Capture the cell that displays the provided text and extract its [x, y] central coordinate. 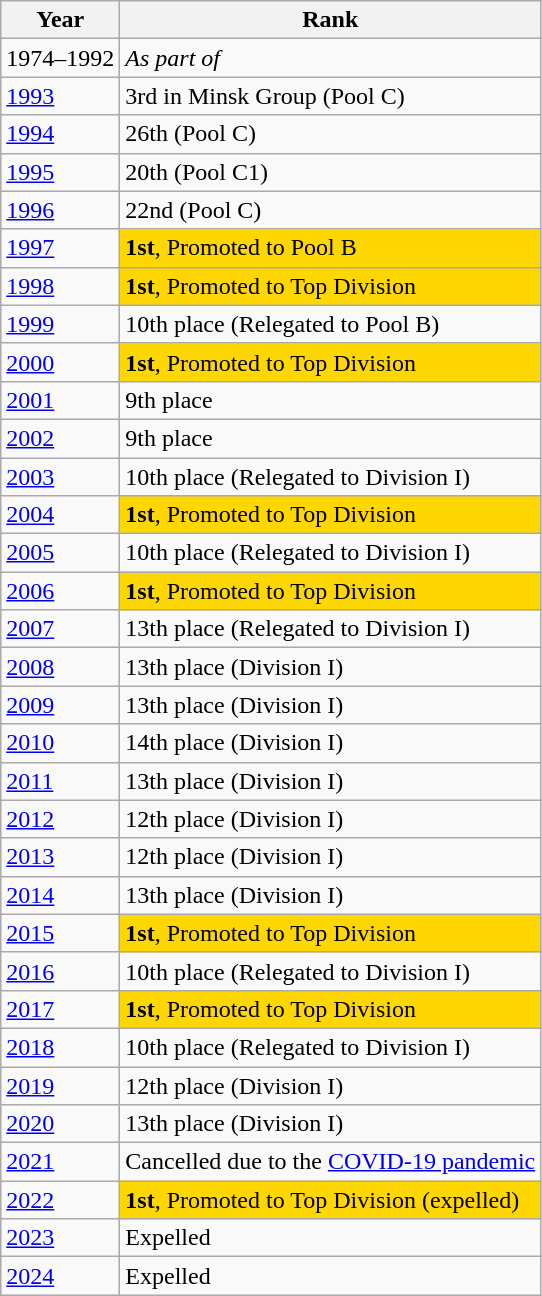
2012 [60, 819]
1999 [60, 324]
1974–1992 [60, 58]
1998 [60, 286]
2006 [60, 591]
22nd (Pool C) [330, 210]
2021 [60, 1162]
2000 [60, 362]
10th place (Relegated to Pool B) [330, 324]
2024 [60, 1276]
As part of [330, 58]
2022 [60, 1200]
1st, Promoted to Pool B [330, 248]
2010 [60, 743]
3rd in Minsk Group (Pool C) [330, 96]
1993 [60, 96]
2004 [60, 515]
2011 [60, 781]
1995 [60, 172]
Year [60, 20]
2018 [60, 1047]
2017 [60, 1009]
2002 [60, 438]
2007 [60, 629]
2020 [60, 1124]
2014 [60, 895]
2016 [60, 971]
1996 [60, 210]
13th place (Relegated to Division I) [330, 629]
26th (Pool C) [330, 134]
2008 [60, 667]
2001 [60, 400]
2015 [60, 933]
2003 [60, 477]
1994 [60, 134]
1997 [60, 248]
Rank [330, 20]
14th place (Division I) [330, 743]
20th (Pool C1) [330, 172]
2009 [60, 705]
2013 [60, 857]
2023 [60, 1238]
2019 [60, 1085]
2005 [60, 553]
1st, Promoted to Top Division (expelled) [330, 1200]
Cancelled due to the COVID-19 pandemic [330, 1162]
